Locate the cell with the specified text and output its (X, Y) center coordinate. 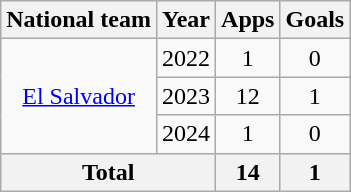
National team (79, 20)
2022 (186, 58)
12 (248, 96)
El Salvador (79, 96)
Apps (248, 20)
Total (108, 172)
Year (186, 20)
2024 (186, 134)
2023 (186, 96)
14 (248, 172)
Goals (315, 20)
